Output the [x, y] coordinate of the center of the cell containing the given text.  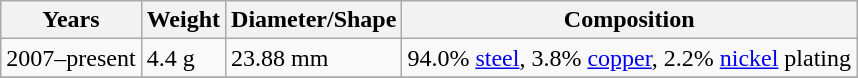
23.88 mm [314, 58]
Years [71, 20]
94.0% steel, 3.8% copper, 2.2% nickel plating [630, 58]
Diameter/Shape [314, 20]
4.4 g [183, 58]
Weight [183, 20]
2007–present [71, 58]
Composition [630, 20]
